Pinpoint the cell where the given text exists, returning its (x, y) midpoint coordinate. 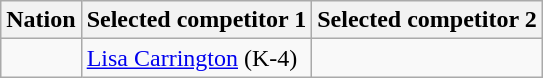
Lisa Carrington (K-4) (196, 58)
Nation (41, 20)
Selected competitor 1 (196, 20)
Selected competitor 2 (428, 20)
